Provide the (x, y) coordinate of the cell's center where the given text is located.  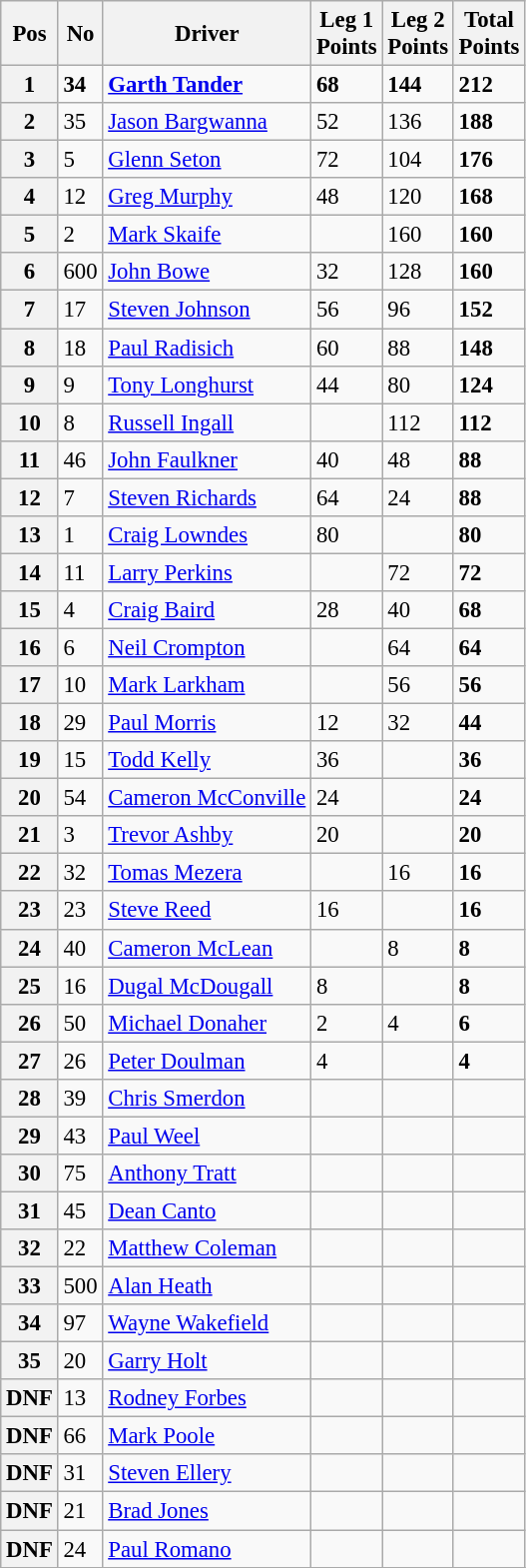
54 (80, 798)
Anthony Tratt (208, 1174)
Paul Morris (208, 723)
128 (417, 273)
14 (30, 572)
43 (80, 1136)
Garry Holt (208, 1361)
TotalPoints (489, 34)
176 (489, 160)
188 (489, 122)
Dean Canto (208, 1210)
Mark Skaife (208, 235)
27 (30, 1061)
Steven Richards (208, 497)
52 (347, 122)
212 (489, 85)
Wayne Wakefield (208, 1323)
Dugal McDougall (208, 986)
Greg Murphy (208, 197)
Mark Poole (208, 1436)
33 (30, 1286)
Peter Doulman (208, 1061)
60 (347, 348)
Leg 1Points (347, 34)
Larry Perkins (208, 572)
Paul Weel (208, 1136)
Mark Larkham (208, 685)
Glenn Seton (208, 160)
50 (80, 1023)
Craig Baird (208, 610)
Brad Jones (208, 1511)
75 (80, 1174)
Pos (30, 34)
Russell Ingall (208, 422)
Paul Radisich (208, 348)
Trevor Ashby (208, 835)
Todd Kelly (208, 760)
148 (489, 348)
Leg 2Points (417, 34)
John Faulkner (208, 459)
Driver (208, 34)
Steven Johnson (208, 310)
97 (80, 1323)
Garth Tander (208, 85)
500 (80, 1286)
30 (30, 1174)
144 (417, 85)
Chris Smerdon (208, 1099)
No (80, 34)
Michael Donaher (208, 1023)
152 (489, 310)
124 (489, 385)
Alan Heath (208, 1286)
Rodney Forbes (208, 1398)
Cameron McConville (208, 798)
Cameron McLean (208, 948)
Jason Bargwanna (208, 122)
120 (417, 197)
Tony Longhurst (208, 385)
Tomas Mezera (208, 873)
46 (80, 459)
45 (80, 1210)
Steven Ellery (208, 1473)
136 (417, 122)
Craig Lowndes (208, 535)
Steve Reed (208, 911)
Neil Crompton (208, 647)
96 (417, 310)
168 (489, 197)
Matthew Coleman (208, 1248)
104 (417, 160)
25 (30, 986)
Paul Romano (208, 1549)
600 (80, 273)
19 (30, 760)
John Bowe (208, 273)
66 (80, 1436)
39 (80, 1099)
